For the text-containing cell, return its midpoint in (X, Y) coordinate format. 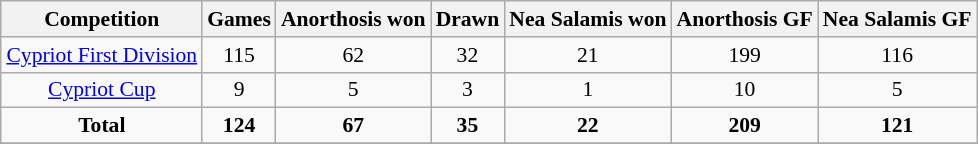
115 (239, 55)
Anorthosis GF (745, 19)
67 (354, 126)
9 (239, 90)
Anorthosis won (354, 19)
1 (588, 90)
Nea Salamis won (588, 19)
35 (468, 126)
62 (354, 55)
124 (239, 126)
Nea Salamis GF (898, 19)
199 (745, 55)
Games (239, 19)
22 (588, 126)
3 (468, 90)
21 (588, 55)
Cypriot First Division (102, 55)
Cypriot Cup (102, 90)
209 (745, 126)
Drawn (468, 19)
Total (102, 126)
121 (898, 126)
10 (745, 90)
32 (468, 55)
116 (898, 55)
Competition (102, 19)
